Return (X, Y) of the center of cell containing provided text 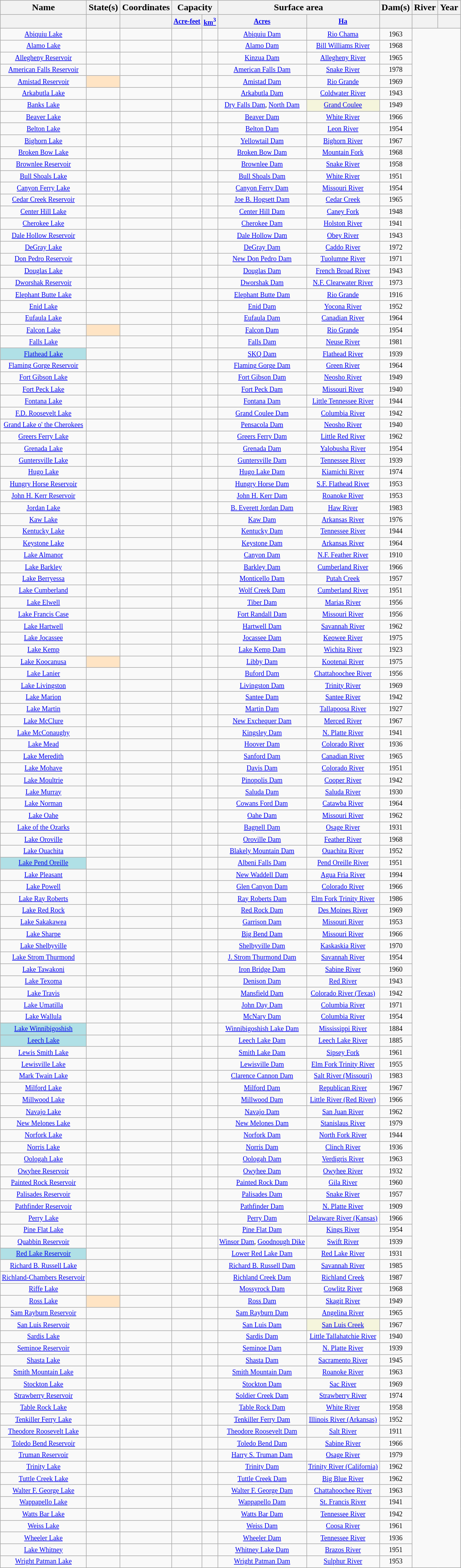
Lake Murray (43, 792)
Dry Falls Dam, North Dam (262, 106)
Smith Mountain Lake (43, 1372)
Lake Mohave (43, 768)
Illinois River (Arkansas) (343, 1420)
Strawberry Reservoir (43, 1396)
Albeni Falls Dam (262, 863)
San Juan River (343, 1111)
Tenkiller Ferry Lake (43, 1420)
Richland Creek Dam (262, 1278)
Neuse River (343, 342)
Kentucky Lake (43, 532)
Lake Umatilla (43, 1005)
Flathead River (343, 354)
Oroville Dam (262, 839)
Millwood Dam (262, 1100)
Keowee River (343, 638)
Green River (343, 365)
Shasta Dam (262, 1361)
Whitney Lake Dam (262, 1550)
Beaver Lake (43, 117)
Trinity Dam (262, 1467)
Grenada Lake (43, 449)
Martin Dam (262, 709)
Little Red River (343, 437)
Lake Ouachita (43, 851)
New Melones Dam (262, 1124)
New Don Pedro Dam (262, 259)
Trinity River (California) (343, 1467)
Owyhee Reservoir (43, 1171)
Agua Fria River (343, 875)
1955 (396, 1064)
Hungry Horse Reservoir (43, 484)
Ray Roberts Dam (262, 899)
Tiber Dam (262, 602)
Lake Berryessa (43, 579)
Ross Lake (43, 1301)
Arkabutla Dam (262, 93)
Broken Bow Dam (262, 153)
Milford Dam (262, 1088)
Perry Lake (43, 1219)
Little River (Red River) (343, 1100)
Truman Reservoir (43, 1455)
Des Moines River (343, 910)
N.F. Feather River (343, 555)
Salt River (343, 1431)
Douglas Dam (262, 271)
Weiss Lake (43, 1526)
Denison Dam (262, 982)
Sulphur River (343, 1562)
Soldier Creek Dam (262, 1396)
Lake Wallula (43, 1017)
Pathfinder Dam (262, 1206)
Abiquiu Lake (43, 34)
Tuolumne River (343, 259)
Norris Lake (43, 1147)
1973 (396, 283)
Putah Creek (343, 579)
Holston River (343, 223)
Dale Hollow Dam (262, 236)
Ha (343, 22)
Sacramento River (343, 1361)
Lake Lanier (43, 674)
Painted Rock Reservoir (43, 1183)
Hartwell Dam (262, 626)
Yalobusha River (343, 449)
Acre-feet (187, 22)
Norfork Dam (262, 1135)
Falcon Lake (43, 330)
Fontana Dam (262, 401)
Stanislaus River (343, 1124)
Brownlee Dam (262, 164)
Kaw Lake (43, 520)
Alamo Dam (262, 46)
Jocassee Dam (262, 638)
Lake Hartwell (43, 626)
S.F. Flathead River (343, 484)
1885 (396, 1041)
Lake Sakakawea (43, 922)
Tuttle Creek Dam (262, 1478)
Navajo Dam (262, 1111)
Allegheny River (343, 58)
Jordan Lake (43, 507)
McNary Dam (262, 1017)
Riffe Lake (43, 1289)
Smith Mountain Dam (262, 1372)
Smith Lake Dam (262, 1052)
1932 (396, 1171)
Dworshak Dam (262, 283)
Hoover Dam (262, 744)
Saluda River (343, 792)
Brownlee Reservoir (43, 164)
N.F. Clearwater River (343, 283)
Caddo River (343, 248)
Ross Dam (262, 1301)
Lake Koocanusa (43, 662)
Allegheny Reservoir (43, 58)
B. Everett Jordan Dam (262, 507)
Joe B. Hogsett Dam (262, 200)
Lake Whitney (43, 1550)
Bill Williams River (343, 46)
Lake Oahe (43, 816)
Grand Lake o' the Cherokees (43, 425)
Kaskaskia River (343, 946)
J. Strom Thurmond Dam (262, 958)
Caney Fork (343, 212)
1987 (396, 1278)
Delaware River (Kansas) (343, 1219)
Shasta Lake (43, 1361)
Lake McClure (43, 721)
Mark Twain Lake (43, 1076)
Swift River (343, 1242)
Richland Creek (343, 1278)
Pinopolis Dam (262, 780)
Navajo Lake (43, 1111)
Painted Rock Dam (262, 1183)
Arkabutla Lake (43, 93)
Yellowtail Dam (262, 141)
Hugo Lake Dam (262, 473)
Angelina River (343, 1313)
Walter F. George Lake (43, 1491)
1884 (396, 1029)
Palisades Reservoir (43, 1194)
New Waddell Dam (262, 875)
Wappapello Dam (262, 1503)
Pathfinder Reservoir (43, 1206)
Kootenai River (343, 662)
Lake Travis (43, 993)
Lake Jocassee (43, 638)
Mississippi River (343, 1029)
Lake Barkley (43, 567)
Falls Dam (262, 342)
Capacity (195, 8)
Flaming Gorge Reservoir (43, 365)
Perry Dam (262, 1219)
Bull Shoals Dam (262, 176)
Big Bend Dam (262, 934)
1970 (396, 946)
Pine Flat Lake (43, 1230)
Mansfield Dam (262, 993)
Yocona River (343, 306)
Sam Rayburn Dam (262, 1313)
Hungry Horse Dam (262, 484)
Saluda Dam (262, 792)
Don Pedro Reservoir (43, 259)
Mossyrock Dam (262, 1289)
1985 (396, 1266)
Libby Dam (262, 662)
Lewisville Lake (43, 1064)
Canyon Dam (262, 555)
River (425, 8)
Little Tennessee River (343, 401)
Clarence Cannon Dam (262, 1076)
Lake Kemp Dam (262, 650)
1930 (396, 792)
Lake Winnibigoshish (43, 1029)
1978 (396, 70)
Coldwater River (343, 93)
Mountain Fork (343, 153)
Dworshak Reservoir (43, 283)
Lake Meredith (43, 757)
Harry S. Truman Dam (262, 1455)
Kings River (343, 1230)
Leech Lake River (343, 1041)
Table Rock Dam (262, 1408)
Canyon Ferry Lake (43, 188)
Catawba River (343, 804)
Sardis Lake (43, 1336)
Lake Kemp (43, 650)
Grenada Dam (262, 449)
Lake Strom Thurmond (43, 958)
Lake Ray Roberts (43, 899)
Wheeler Lake (43, 1538)
Tallapoosa River (343, 709)
Livingston Dam (262, 685)
San Luis Creek (343, 1325)
North Fork River (343, 1135)
Theodore Roosevelt Dam (262, 1431)
Dam(s) (396, 8)
Millwood Lake (43, 1100)
Iron Bridge Dam (262, 969)
Greers Ferry Dam (262, 437)
Kinzua Dam (262, 58)
1948 (396, 212)
Glen Canyon Dam (262, 887)
John Day Dam (262, 1005)
Colorado River (Texas) (343, 993)
Center Hill Dam (262, 212)
Winnibigoshish Lake Dam (262, 1029)
SKQ Dam (262, 354)
Wolf Creek Dam (262, 591)
Lake Texoma (43, 982)
Cooper River (343, 780)
Acres (262, 22)
Richland-Chambers Reservoir (43, 1278)
Dale Hollow Reservoir (43, 236)
Lewisville Dam (262, 1064)
Lake Martin (43, 709)
Belton Lake (43, 129)
Bighorn River (343, 141)
Wright Patman Lake (43, 1562)
Surface area (298, 8)
1972 (396, 248)
F.D. Roosevelt Lake (43, 413)
Keystone Dam (262, 543)
Table Rock Lake (43, 1408)
Hugo Lake (43, 473)
Bagnell Dam (262, 827)
Lake Almanor (43, 555)
Broken Bow Lake (43, 153)
Merced River (343, 721)
Stockton Lake (43, 1384)
km3 (210, 22)
Flathead Lake (43, 354)
Monticello Dam (262, 579)
San Luis Reservoir (43, 1325)
Wichita River (343, 650)
San Luis Dam (262, 1325)
Fort Peck Dam (262, 390)
Kiamichi River (343, 473)
Amistad Reservoir (43, 81)
Eufaula Dam (262, 318)
Watts Bar Dam (262, 1514)
Fort Randall Dam (262, 615)
Lake Sharpe (43, 934)
1909 (396, 1206)
St. Francis River (343, 1503)
Quabbin Reservoir (43, 1242)
Lake Marion (43, 697)
Owyhee Dam (262, 1171)
DeGray Dam (262, 248)
Lake Red Rock (43, 910)
Oologah Dam (262, 1159)
Grand Coulee (343, 106)
American Falls Dam (262, 70)
Toledo Bend Dam (262, 1443)
Lake Cumberland (43, 591)
Banks Lake (43, 106)
Coosa River (343, 1526)
Leech Lake Dam (262, 1041)
Garrison Dam (262, 922)
New Exchequer Dam (262, 721)
Name (43, 8)
1945 (396, 1361)
Haw River (343, 507)
Richard B. Russell Dam (262, 1266)
Pine Flat Dam (262, 1230)
Sam Rayburn Reservoir (43, 1313)
Cherokee Dam (262, 223)
French Broad River (343, 271)
Marias River (343, 602)
Bull Shoals Lake (43, 176)
Lake Pleasant (43, 875)
Richard B. Russell Lake (43, 1266)
Lake McConaughy (43, 733)
Red Lake River (343, 1253)
Falcon Dam (262, 330)
Kingsley Dam (262, 733)
Lake Tawakoni (43, 969)
Lake Shelbyville (43, 946)
1981 (396, 342)
1923 (396, 650)
Obey River (343, 236)
Toledo Bend Reservoir (43, 1443)
Theodore Roosevelt Lake (43, 1431)
Red River (343, 982)
Trinity River (343, 685)
Cherokee Lake (43, 223)
Cedar Creek (343, 200)
Alamo Lake (43, 46)
Oologah Lake (43, 1159)
Stockton Dam (262, 1384)
Fort Gibson Lake (43, 378)
Cowlitz River (343, 1289)
Skagit River (343, 1301)
Lake Mead (43, 744)
Enid Lake (43, 306)
Republican River (343, 1088)
Fontana Lake (43, 401)
Elephant Butte Dam (262, 295)
Pensacola Dam (262, 425)
American Falls Reservoir (43, 70)
Owyhee River (343, 1171)
Leon River (343, 129)
Pend Oreille River (343, 863)
Beaver Dam (262, 117)
Lake Moultrie (43, 780)
Amistad Dam (262, 81)
Seminoe Reservoir (43, 1348)
Little Tallahatchie River (343, 1336)
Sanford Dam (262, 757)
Falls Lake (43, 342)
1927 (396, 709)
Buford Dam (262, 674)
Oahe Dam (262, 816)
Milford Lake (43, 1088)
Verdigris River (343, 1159)
Winsor Dam, Goodnough Dike (262, 1242)
Big Blue River (343, 1478)
Salt River (Missouri) (343, 1076)
Leech Lake (43, 1041)
1916 (396, 295)
Kaw Dam (262, 520)
Wheeler Dam (262, 1538)
Guntersville Dam (262, 460)
Lake Powell (43, 887)
John H. Kerr Reservoir (43, 496)
Elephant Butte Lake (43, 295)
Blakely Mountain Dam (262, 851)
Santee Dam (262, 697)
1994 (396, 875)
Bighorn Lake (43, 141)
Lake Pend Oreille (43, 863)
Canyon Ferry Dam (262, 188)
Norfork Lake (43, 1135)
Red Rock Dam (262, 910)
Wappapello Lake (43, 1503)
Palisades Dam (262, 1194)
Norris Dam (262, 1147)
Brazos River (343, 1550)
Lake Elwell (43, 602)
Santee River (343, 697)
State(s) (103, 8)
Lake of the Ozarks (43, 827)
Ouachita River (343, 851)
Flaming Gorge Dam (262, 365)
Barkley Dam (262, 567)
1910 (396, 555)
Eufaula Lake (43, 318)
Watts Bar Lake (43, 1514)
1976 (396, 520)
Abiquiu Dam (262, 34)
DeGray Lake (43, 248)
Douglas Lake (43, 271)
Sipsey Fork (343, 1052)
Year (449, 8)
Grand Coulee Dam (262, 413)
Davis Dam (262, 768)
Clinch River (343, 1147)
1986 (396, 899)
Strawberry River (343, 1396)
Enid Dam (262, 306)
Keystone Lake (43, 543)
Sac River (343, 1384)
Rio Chama (343, 34)
Lewis Smith Lake (43, 1052)
Tuttle Creek Lake (43, 1478)
Greers Ferry Lake (43, 437)
Lake Francis Case (43, 615)
Fort Peck Lake (43, 390)
Lower Red Lake Dam (262, 1253)
Lake Oroville (43, 839)
Lake Norman (43, 804)
Shelbyville Dam (262, 946)
Seminoe Dam (262, 1348)
1911 (396, 1431)
Kentucky Dam (262, 532)
Gila River (343, 1183)
Red Lake Reservoir (43, 1253)
Feather River (343, 839)
Tenkiller Ferry Dam (262, 1420)
Wright Patman Dam (262, 1562)
Walter F. George Dam (262, 1491)
Cedar Creek Reservoir (43, 200)
Belton Dam (262, 129)
Center Hill Lake (43, 212)
Coordinates (146, 8)
Guntersville Lake (43, 460)
Lake Livingston (43, 685)
Weiss Dam (262, 1526)
Fort Gibson Dam (262, 378)
Cowans Ford Dam (262, 804)
Trinity Lake (43, 1467)
Sardis Dam (262, 1336)
John H. Kerr Dam (262, 496)
New Melones Lake (43, 1124)
